Provide the (X, Y) coordinate of the cell's center where the given text is located.  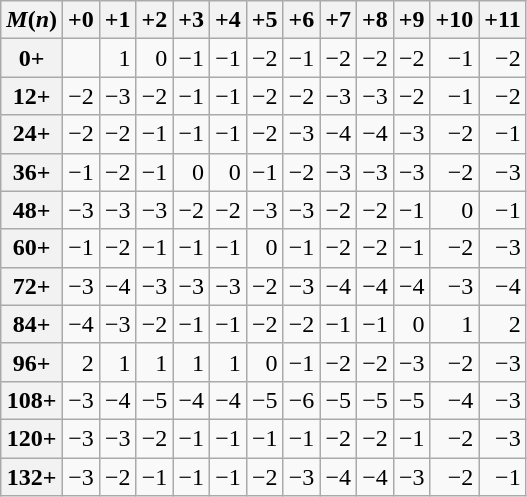
108+ (32, 400)
+5 (264, 20)
96+ (32, 362)
+9 (412, 20)
60+ (32, 248)
M(n) (32, 20)
−6 (302, 400)
0+ (32, 58)
24+ (32, 134)
12+ (32, 96)
+7 (338, 20)
+0 (82, 20)
+10 (454, 20)
+3 (192, 20)
+8 (376, 20)
+11 (502, 20)
132+ (32, 477)
+1 (118, 20)
+2 (154, 20)
48+ (32, 210)
84+ (32, 324)
+6 (302, 20)
+4 (228, 20)
36+ (32, 172)
120+ (32, 438)
72+ (32, 286)
